Detect which cell encompasses the target text, then output its [x, y] center coordinate. 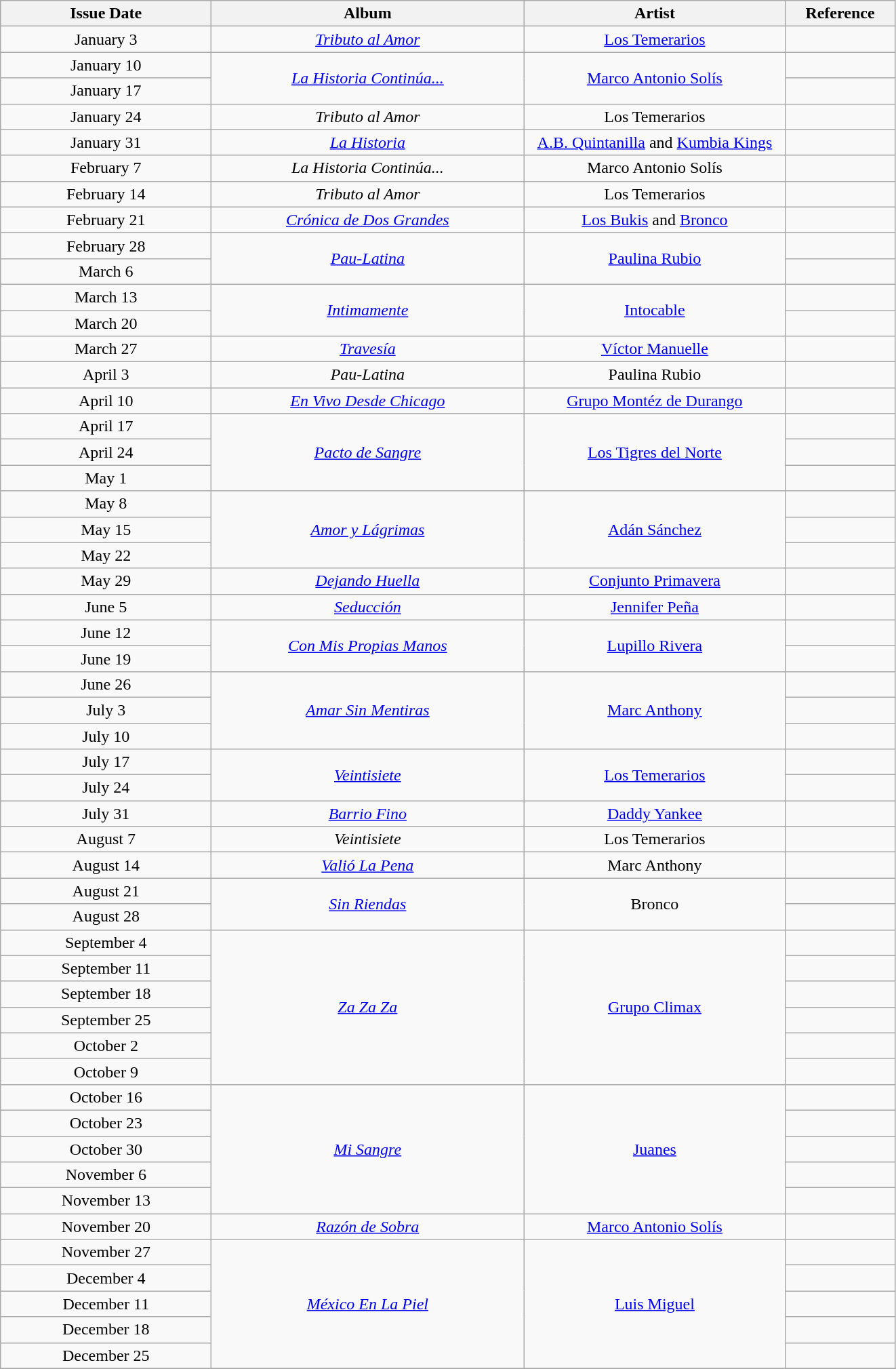
January 17 [106, 91]
Intocable [655, 310]
September 4 [106, 943]
January 10 [106, 65]
October 9 [106, 1071]
September 11 [106, 968]
Mi Sangre [367, 1149]
August 7 [106, 839]
Adán Sánchez [655, 530]
Artist [655, 14]
December 25 [106, 1355]
Los Tigres del Norte [655, 452]
Amor y Lágrimas [367, 530]
March 13 [106, 297]
March 27 [106, 349]
July 10 [106, 736]
Travesía [367, 349]
January 24 [106, 117]
November 27 [106, 1252]
April 3 [106, 375]
November 13 [106, 1201]
September 18 [106, 994]
Dejando Huella [367, 581]
May 15 [106, 530]
April 24 [106, 452]
En Vivo Desde Chicago [367, 401]
Amar Sin Mentiras [367, 710]
June 5 [106, 607]
August 14 [106, 865]
Valió La Pena [367, 865]
Sin Riendas [367, 904]
Grupo Montéz de Durango [655, 401]
February 14 [106, 194]
Daddy Yankee [655, 814]
Seducción [367, 607]
May 29 [106, 581]
February 7 [106, 168]
July 17 [106, 762]
April 17 [106, 426]
November 20 [106, 1227]
December 11 [106, 1304]
October 30 [106, 1149]
January 3 [106, 39]
Reference [840, 14]
April 10 [106, 401]
May 22 [106, 555]
February 28 [106, 245]
Víctor Manuelle [655, 349]
July 3 [106, 710]
Lupillo Rivera [655, 646]
Con Mis Propias Manos [367, 646]
Intimamente [367, 310]
June 26 [106, 684]
Grupo Climax [655, 1007]
July 31 [106, 814]
México En La Piel [367, 1304]
Pacto de Sangre [367, 452]
Bronco [655, 904]
Album [367, 14]
November 6 [106, 1175]
Crónica de Dos Grandes [367, 220]
August 21 [106, 891]
September 25 [106, 1020]
Conjunto Primavera [655, 581]
July 24 [106, 788]
Barrio Fino [367, 814]
March 20 [106, 323]
Jennifer Peña [655, 607]
October 23 [106, 1123]
Los Bukis and Bronco [655, 220]
May 8 [106, 504]
La Historia [367, 142]
March 6 [106, 271]
Issue Date [106, 14]
August 28 [106, 917]
June 19 [106, 658]
January 31 [106, 142]
October 2 [106, 1046]
October 16 [106, 1097]
December 18 [106, 1330]
February 21 [106, 220]
December 4 [106, 1278]
June 12 [106, 633]
May 1 [106, 478]
A.B. Quintanilla and Kumbia Kings [655, 142]
Razón de Sobra [367, 1227]
Za Za Za [367, 1007]
Luis Miguel [655, 1304]
Juanes [655, 1149]
